Search for the cell housing the specified text and yield its (X, Y) center coordinate. 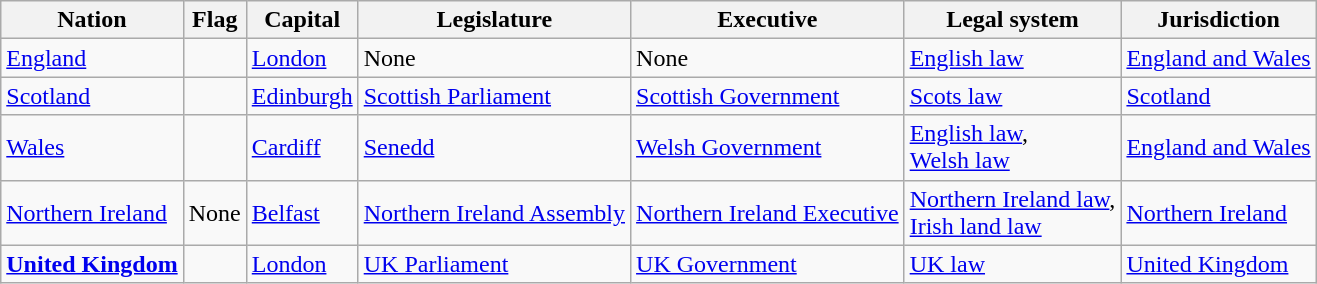
Capital (302, 20)
English law,Welsh law (1012, 148)
Edinburgh (302, 96)
Jurisdiction (1218, 20)
Welsh Government (768, 148)
UK Government (768, 264)
Cardiff (302, 148)
Nation (92, 20)
Scots law (1012, 96)
Belfast (302, 212)
Wales (92, 148)
English law (1012, 58)
Senedd (494, 148)
Northern Ireland Assembly (494, 212)
Flag (214, 20)
Northern Ireland Executive (768, 212)
Northern Ireland law,Irish land law (1012, 212)
Legislature (494, 20)
UK law (1012, 264)
Scottish Parliament (494, 96)
Executive (768, 20)
Scottish Government (768, 96)
UK Parliament (494, 264)
England (92, 58)
Legal system (1012, 20)
